Determine the [x, y] coordinate at the center of the cell enclosing the given text.  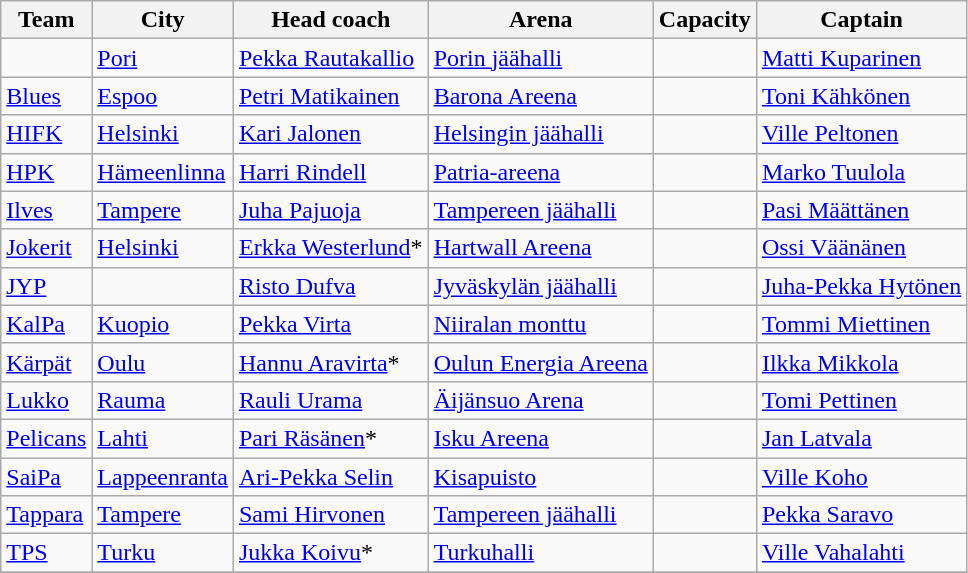
Kuopio [163, 324]
Niiralan monttu [540, 324]
Ossi Väänänen [861, 248]
JYP [46, 286]
Sami Hirvonen [330, 515]
Jyväskylän jäähalli [540, 286]
Petri Matikainen [330, 96]
Helsingin jäähalli [540, 134]
Blues [46, 96]
Rauma [163, 400]
Marko Tuulola [861, 172]
Lahti [163, 438]
Pari Räsänen* [330, 438]
Hämeenlinna [163, 172]
Ville Vahalahti [861, 553]
Jan Latvala [861, 438]
Ari-Pekka Selin [330, 477]
Ville Peltonen [861, 134]
Capacity [704, 20]
Tappara [46, 515]
HPK [46, 172]
Kisapuisto [540, 477]
Team [46, 20]
Risto Dufva [330, 286]
City [163, 20]
Matti Kuparinen [861, 58]
Oulun Energia Areena [540, 362]
Patria-areena [540, 172]
Kärpät [46, 362]
Lappeenranta [163, 477]
Harri Rindell [330, 172]
Kari Jalonen [330, 134]
Ville Koho [861, 477]
Lukko [46, 400]
Pekka Saravo [861, 515]
Espoo [163, 96]
Captain [861, 20]
Oulu [163, 362]
Head coach [330, 20]
Barona Areena [540, 96]
Arena [540, 20]
Tomi Pettinen [861, 400]
HIFK [46, 134]
Juha Pajuoja [330, 210]
Erkka Westerlund* [330, 248]
Turku [163, 553]
Hannu Aravirta* [330, 362]
Ilkka Mikkola [861, 362]
Ilves [46, 210]
Jokerit [46, 248]
Pasi Määttänen [861, 210]
Äijänsuo Arena [540, 400]
Turkuhalli [540, 553]
Jukka Koivu* [330, 553]
Tommi Miettinen [861, 324]
Hartwall Areena [540, 248]
Isku Areena [540, 438]
Juha-Pekka Hytönen [861, 286]
Pekka Rautakallio [330, 58]
KalPa [46, 324]
Pori [163, 58]
Rauli Urama [330, 400]
Pelicans [46, 438]
Toni Kähkönen [861, 96]
Pekka Virta [330, 324]
Porin jäähalli [540, 58]
TPS [46, 553]
SaiPa [46, 477]
